For the text-containing cell, return its midpoint in (x, y) coordinate format. 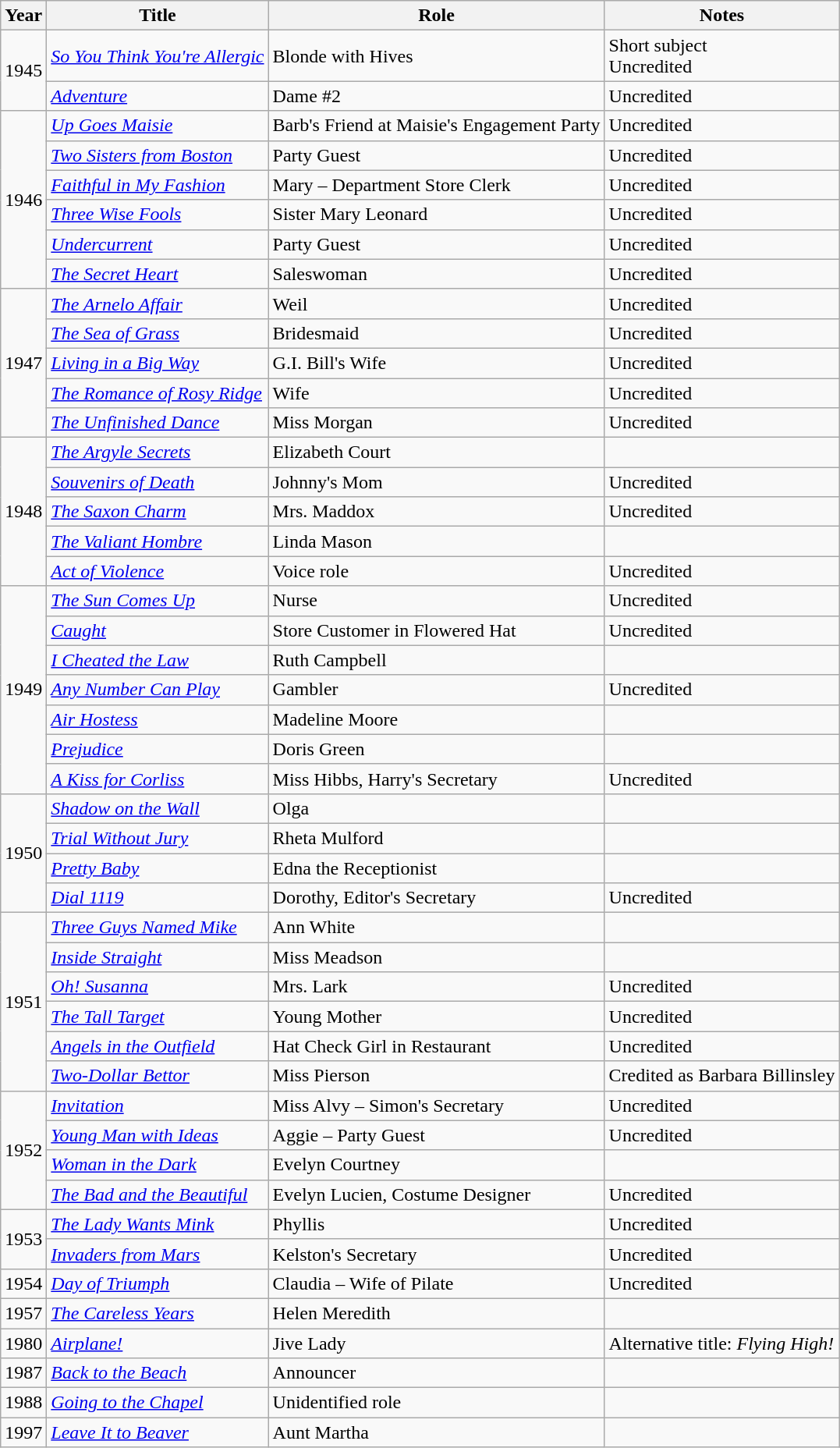
Young Mother (437, 1017)
Mrs. Lark (437, 987)
Invaders from Mars (158, 1254)
Air Hostess (158, 719)
I Cheated the Law (158, 660)
Leave It to Beaver (158, 1432)
Rheta Mulford (437, 838)
Blonde with Hives (437, 56)
1954 (23, 1283)
Miss Alvy – Simon's Secretary (437, 1106)
Miss Hibbs, Harry's Secretary (437, 779)
Going to the Chapel (158, 1403)
Souvenirs of Death (158, 482)
Up Goes Maisie (158, 126)
G.I. Bill's Wife (437, 363)
Voice role (437, 571)
Mary – Department Store Clerk (437, 185)
1946 (23, 200)
Store Customer in Flowered Hat (437, 630)
1950 (23, 853)
Young Man with Ideas (158, 1135)
A Kiss for Corliss (158, 779)
Woman in the Dark (158, 1165)
Hat Check Girl in Restaurant (437, 1046)
Johnny's Mom (437, 482)
So You Think You're Allergic (158, 56)
Dame #2 (437, 96)
Act of Violence (158, 571)
Short subjectUncredited (722, 56)
1987 (23, 1373)
Inside Straight (158, 957)
Evelyn Courtney (437, 1165)
Edna the Receptionist (437, 868)
Doris Green (437, 749)
Role (437, 16)
Invitation (158, 1106)
1988 (23, 1403)
1997 (23, 1432)
Jive Lady (437, 1343)
Evelyn Lucien, Costume Designer (437, 1194)
The Careless Years (158, 1313)
Phyllis (437, 1224)
The Bad and the Beautiful (158, 1194)
Title (158, 16)
The Secret Heart (158, 274)
Olga (437, 808)
Miss Morgan (437, 423)
The Sea of Grass (158, 333)
Three Wise Fools (158, 215)
The Argyle Secrets (158, 452)
Two Sisters from Boston (158, 155)
1945 (23, 70)
Dial 1119 (158, 898)
Two-Dollar Bettor (158, 1076)
Saleswoman (437, 274)
Caught (158, 630)
Barb's Friend at Maisie's Engagement Party (437, 126)
Prejudice (158, 749)
1980 (23, 1343)
Oh! Susanna (158, 987)
Gambler (437, 690)
Living in a Big Way (158, 363)
Angels in the Outfield (158, 1046)
Claudia – Wife of Pilate (437, 1283)
1953 (23, 1239)
Wife (437, 392)
Day of Triumph (158, 1283)
The Sun Comes Up (158, 601)
The Unfinished Dance (158, 423)
1951 (23, 1002)
Any Number Can Play (158, 690)
1952 (23, 1150)
The Romance of Rosy Ridge (158, 392)
Miss Pierson (437, 1076)
Nurse (437, 601)
The Valiant Hombre (158, 541)
Miss Meadson (437, 957)
The Lady Wants Mink (158, 1224)
Announcer (437, 1373)
Airplane! (158, 1343)
Ann White (437, 928)
Kelston's Secretary (437, 1254)
Aggie – Party Guest (437, 1135)
1947 (23, 363)
Bridesmaid (437, 333)
Trial Without Jury (158, 838)
Notes (722, 16)
The Tall Target (158, 1017)
Pretty Baby (158, 868)
Back to the Beach (158, 1373)
Sister Mary Leonard (437, 215)
Weil (437, 303)
Helen Meredith (437, 1313)
1957 (23, 1313)
The Arnelo Affair (158, 303)
Shadow on the Wall (158, 808)
Faithful in My Fashion (158, 185)
Adventure (158, 96)
Three Guys Named Mike (158, 928)
Unidentified role (437, 1403)
Linda Mason (437, 541)
Ruth Campbell (437, 660)
Alternative title: Flying High! (722, 1343)
Undercurrent (158, 244)
Elizabeth Court (437, 452)
Madeline Moore (437, 719)
Aunt Martha (437, 1432)
1948 (23, 512)
Credited as Barbara Billinsley (722, 1076)
Year (23, 16)
1949 (23, 690)
Dorothy, Editor's Secretary (437, 898)
Mrs. Maddox (437, 512)
The Saxon Charm (158, 512)
